Identify which cell holds the provided text, then report its (x, y) central coordinate. 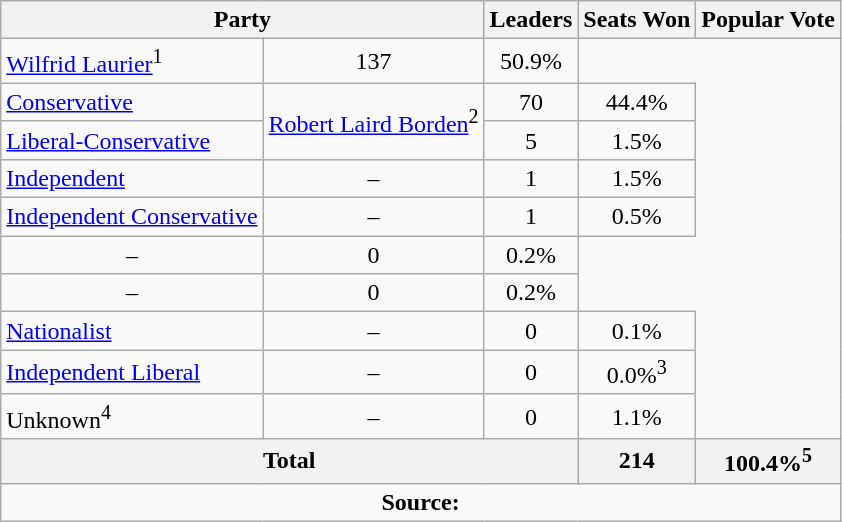
214 (637, 462)
100.4%5 (768, 462)
Liberal-Conservative (132, 140)
Seats Won (637, 20)
137 (374, 62)
1.1% (637, 416)
Conservative (132, 102)
Nationalist (132, 331)
70 (531, 102)
Leaders (531, 20)
Party (242, 20)
5 (531, 140)
Unknown4 (132, 416)
Popular Vote (768, 20)
Robert Laird Borden2 (374, 121)
0.0%3 (637, 372)
0.5% (637, 217)
44.4% (637, 102)
Independent Liberal (132, 372)
Independent (132, 178)
Wilfrid Laurier1 (132, 62)
Independent Conservative (132, 217)
Total (290, 462)
50.9% (531, 62)
Source: (421, 502)
0.1% (637, 331)
